From the cell containing the given text, extract its center point as [x, y] coordinate. 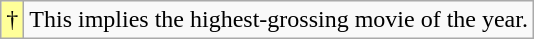
† [12, 20]
This implies the highest-grossing movie of the year. [279, 20]
